Scan for the cell matching the given text and deliver its (x, y) coordinate at center. 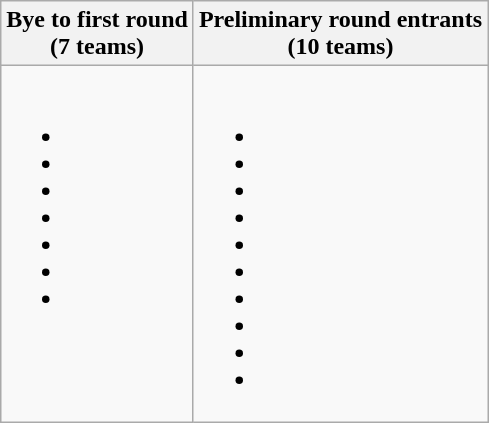
Bye to first round(7 teams) (98, 34)
Preliminary round entrants(10 teams) (340, 34)
